Scan for the cell matching the given text and deliver its (X, Y) coordinate at center. 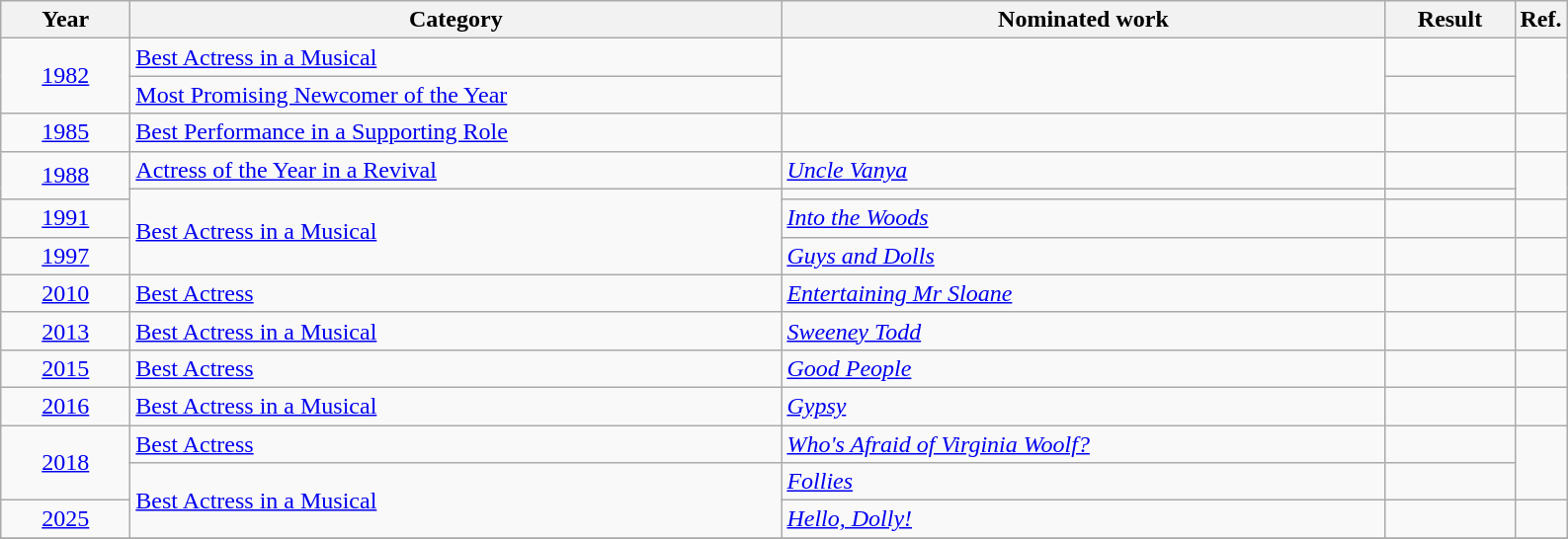
Ref. (1541, 20)
Actress of the Year in a Revival (456, 170)
Who's Afraid of Virginia Woolf? (1083, 443)
2010 (65, 293)
2013 (65, 331)
Follies (1083, 482)
Entertaining Mr Sloane (1083, 293)
2018 (65, 462)
1982 (65, 76)
2015 (65, 368)
Guys and Dolls (1083, 256)
Good People (1083, 368)
2025 (65, 519)
1997 (65, 256)
Year (65, 20)
Hello, Dolly! (1083, 519)
1985 (65, 132)
Most Promising Newcomer of the Year (456, 95)
Category (456, 20)
1991 (65, 218)
2016 (65, 406)
Result (1450, 20)
Best Performance in a Supporting Role (456, 132)
Uncle Vanya (1083, 170)
1988 (65, 176)
Sweeney Todd (1083, 331)
Nominated work (1083, 20)
Gypsy (1083, 406)
Into the Woods (1083, 218)
